Find where the given text appears and provide that cell's center as (x, y) coordinate. 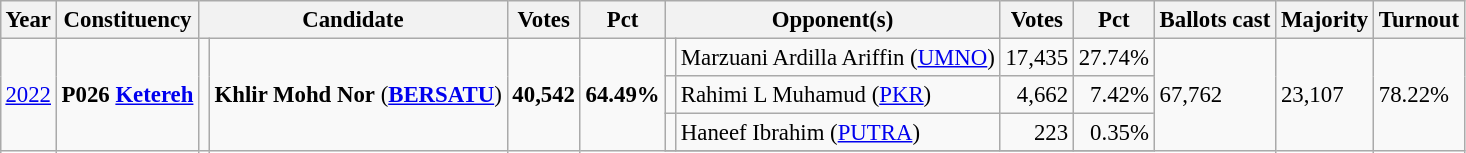
0.35% (1114, 133)
223 (1036, 133)
7.42% (1114, 95)
Marzuani Ardilla Ariffin (UMNO) (838, 57)
4,662 (1036, 95)
Ballots cast (1214, 20)
P026 Ketereh (127, 94)
Khlir Mohd Nor (BERSATU) (358, 94)
64.49% (622, 94)
67,762 (1214, 94)
Opponent(s) (832, 20)
Year (28, 20)
40,542 (544, 94)
2022 (28, 94)
23,107 (1325, 94)
Constituency (127, 20)
Haneef Ibrahim (PUTRA) (838, 133)
Turnout (1418, 20)
27.74% (1114, 57)
78.22% (1418, 94)
17,435 (1036, 57)
Rahimi L Muhamud (PKR) (838, 95)
Candidate (353, 20)
Majority (1325, 20)
